Identify which cell holds the provided text, then report its [X, Y] central coordinate. 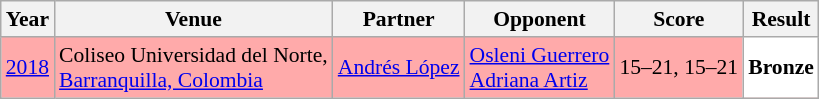
Partner [399, 19]
2018 [28, 68]
Coliseo Universidad del Norte,Barranquilla, Colombia [194, 68]
Venue [194, 19]
15–21, 15–21 [678, 68]
Bronze [781, 68]
Andrés López [399, 68]
Osleni Guerrero Adriana Artiz [540, 68]
Year [28, 19]
Opponent [540, 19]
Score [678, 19]
Result [781, 19]
